Output the [X, Y] coordinate of the center of the cell containing the given text.  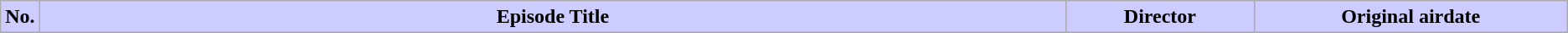
Episode Title [553, 17]
Original airdate [1411, 17]
No. [20, 17]
Director [1160, 17]
